Output the [X, Y] coordinate of the center of the cell containing the given text.  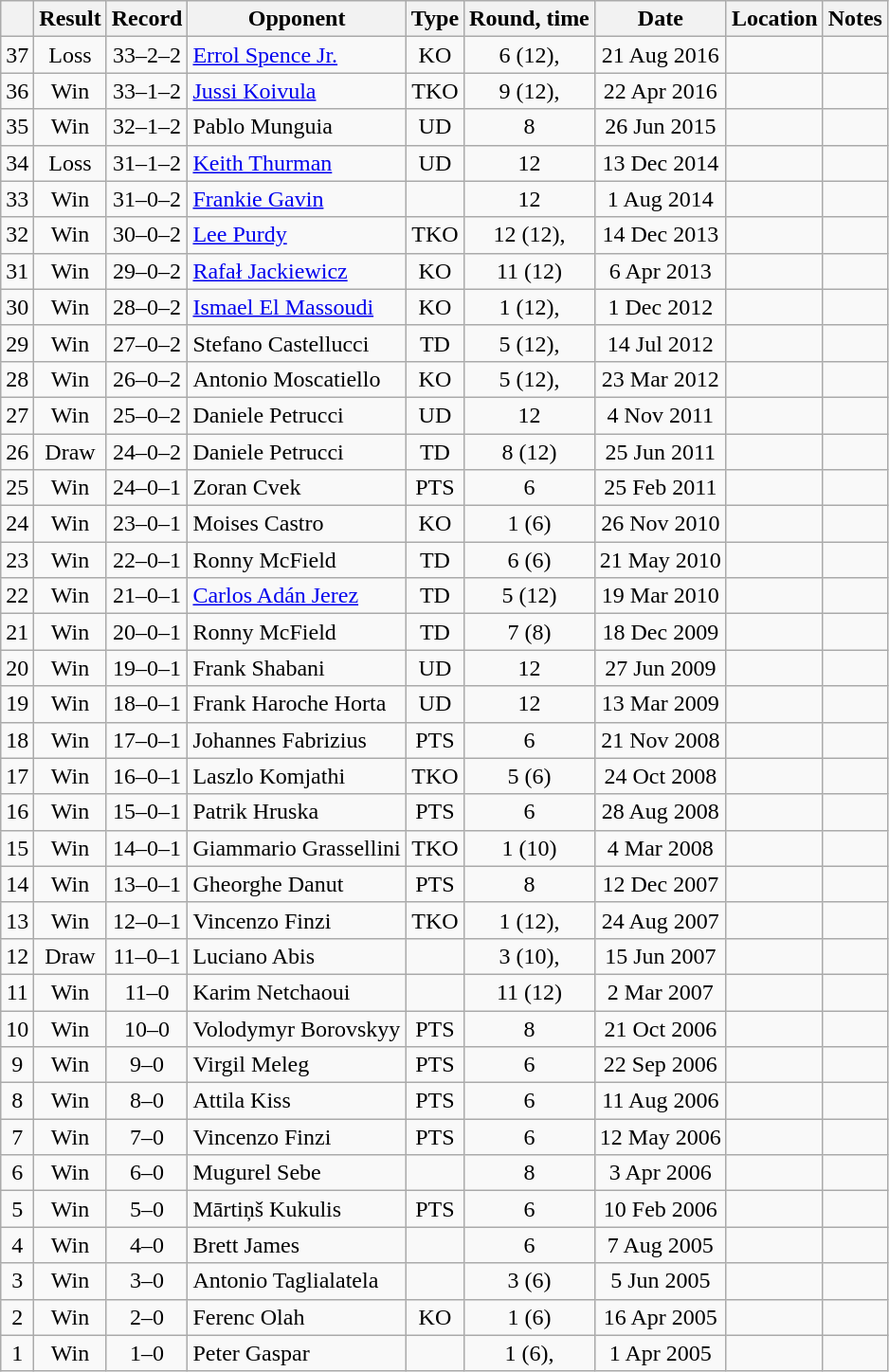
3 [17, 1281]
Mārtiņš Kukulis [297, 1209]
Frankie Gavin [297, 199]
24–0–2 [147, 452]
5 (12) [530, 596]
22–0–1 [147, 560]
3–0 [147, 1281]
26 Nov 2010 [660, 524]
3 Apr 2006 [660, 1173]
12–0–1 [147, 920]
Virgil Meleg [297, 1065]
8 (12) [530, 452]
4 Mar 2008 [660, 848]
Karim Netchaoui [297, 992]
13 [17, 920]
Johannes Fabrizius [297, 740]
10 [17, 1028]
7 [17, 1137]
36 [17, 91]
18 [17, 740]
24 [17, 524]
4 [17, 1245]
1 Aug 2014 [660, 199]
11 Aug 2006 [660, 1101]
17 [17, 776]
37 [17, 55]
33–2–2 [147, 55]
2 Mar 2007 [660, 992]
29 [17, 343]
13 Mar 2009 [660, 704]
Errol Spence Jr. [297, 55]
29–0–2 [147, 271]
11 [17, 992]
21–0–1 [147, 596]
25 Jun 2011 [660, 452]
25 Feb 2011 [660, 488]
20–0–1 [147, 632]
21 [17, 632]
Rafał Jackiewicz [297, 271]
Carlos Adán Jerez [297, 596]
27–0–2 [147, 343]
Peter Gaspar [297, 1353]
Record [147, 19]
Frank Haroche Horta [297, 704]
9–0 [147, 1065]
Laszlo Komjathi [297, 776]
15 [17, 848]
10–0 [147, 1028]
16–0–1 [147, 776]
23–0–1 [147, 524]
Giammario Grassellini [297, 848]
Brett James [297, 1245]
30–0–2 [147, 235]
26 [17, 452]
Patrik Hruska [297, 812]
7 Aug 2005 [660, 1245]
9 [17, 1065]
Zoran Cvek [297, 488]
6 (6) [530, 560]
33–1–2 [147, 91]
4 Nov 2011 [660, 415]
15–0–1 [147, 812]
Gheorghe Danut [297, 884]
14 [17, 884]
26 Jun 2015 [660, 127]
1 (6), [530, 1353]
Luciano Abis [297, 956]
Volodymyr Borovskyy [297, 1028]
26–0–2 [147, 379]
8–0 [147, 1101]
Notes [855, 19]
14 Dec 2013 [660, 235]
33 [17, 199]
28–0–2 [147, 307]
19 Mar 2010 [660, 596]
10 Feb 2006 [660, 1209]
2 [17, 1317]
1–0 [147, 1353]
12 May 2006 [660, 1137]
4–0 [147, 1245]
21 May 2010 [660, 560]
5 (6) [530, 776]
20 [17, 668]
Jussi Koivula [297, 91]
22 Apr 2016 [660, 91]
34 [17, 163]
13–0–1 [147, 884]
27 [17, 415]
21 Nov 2008 [660, 740]
25 [17, 488]
23 Mar 2012 [660, 379]
22 [17, 596]
14–0–1 [147, 848]
Round, time [530, 19]
3 (6) [530, 1281]
19–0–1 [147, 668]
18–0–1 [147, 704]
12 Dec 2007 [660, 884]
Opponent [297, 19]
Attila Kiss [297, 1101]
Date [660, 19]
28 Aug 2008 [660, 812]
Antonio Taglialatela [297, 1281]
15 Jun 2007 [660, 956]
24 Aug 2007 [660, 920]
22 Sep 2006 [660, 1065]
Stefano Castellucci [297, 343]
Keith Thurman [297, 163]
Frank Shabani [297, 668]
1 Apr 2005 [660, 1353]
12 (12), [530, 235]
Ferenc Olah [297, 1317]
Moises Castro [297, 524]
24–0–1 [147, 488]
9 (12), [530, 91]
16 Apr 2005 [660, 1317]
3 (10), [530, 956]
Type [434, 19]
28 [17, 379]
7 (8) [530, 632]
24 Oct 2008 [660, 776]
35 [17, 127]
21 Aug 2016 [660, 55]
Lee Purdy [297, 235]
5–0 [147, 1209]
11–0–1 [147, 956]
1 Dec 2012 [660, 307]
Location [774, 19]
25–0–2 [147, 415]
32–1–2 [147, 127]
Antonio Moscatiello [297, 379]
13 Dec 2014 [660, 163]
6 Apr 2013 [660, 271]
30 [17, 307]
5 Jun 2005 [660, 1281]
Ismael El Massoudi [297, 307]
19 [17, 704]
6–0 [147, 1173]
14 Jul 2012 [660, 343]
1 (10) [530, 848]
31–1–2 [147, 163]
23 [17, 560]
11–0 [147, 992]
18 Dec 2009 [660, 632]
2–0 [147, 1317]
Result [70, 19]
Pablo Munguia [297, 127]
6 (12), [530, 55]
7–0 [147, 1137]
5 [17, 1209]
32 [17, 235]
16 [17, 812]
31–0–2 [147, 199]
1 [17, 1353]
21 Oct 2006 [660, 1028]
27 Jun 2009 [660, 668]
Mugurel Sebe [297, 1173]
17–0–1 [147, 740]
31 [17, 271]
